Find where the given text appears and provide that cell's center as (x, y) coordinate. 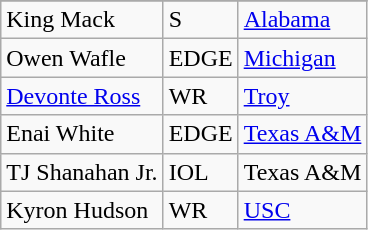
USC (302, 210)
TJ Shanahan Jr. (82, 172)
IOL (200, 172)
Owen Wafle (82, 58)
Enai White (82, 134)
Devonte Ross (82, 96)
King Mack (82, 20)
Troy (302, 96)
Alabama (302, 20)
Michigan (302, 58)
Kyron Hudson (82, 210)
S (200, 20)
